Pinpoint the cell where the given text exists, returning its [X, Y] midpoint coordinate. 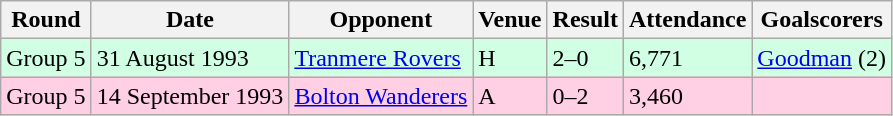
2–0 [585, 58]
Result [585, 20]
Tranmere Rovers [381, 58]
Attendance [687, 20]
14 September 1993 [190, 96]
H [510, 58]
31 August 1993 [190, 58]
A [510, 96]
Bolton Wanderers [381, 96]
Goodman (2) [822, 58]
Date [190, 20]
0–2 [585, 96]
6,771 [687, 58]
Venue [510, 20]
Round [46, 20]
Opponent [381, 20]
Goalscorers [822, 20]
3,460 [687, 96]
